Capture the cell that displays the provided text and extract its [X, Y] central coordinate. 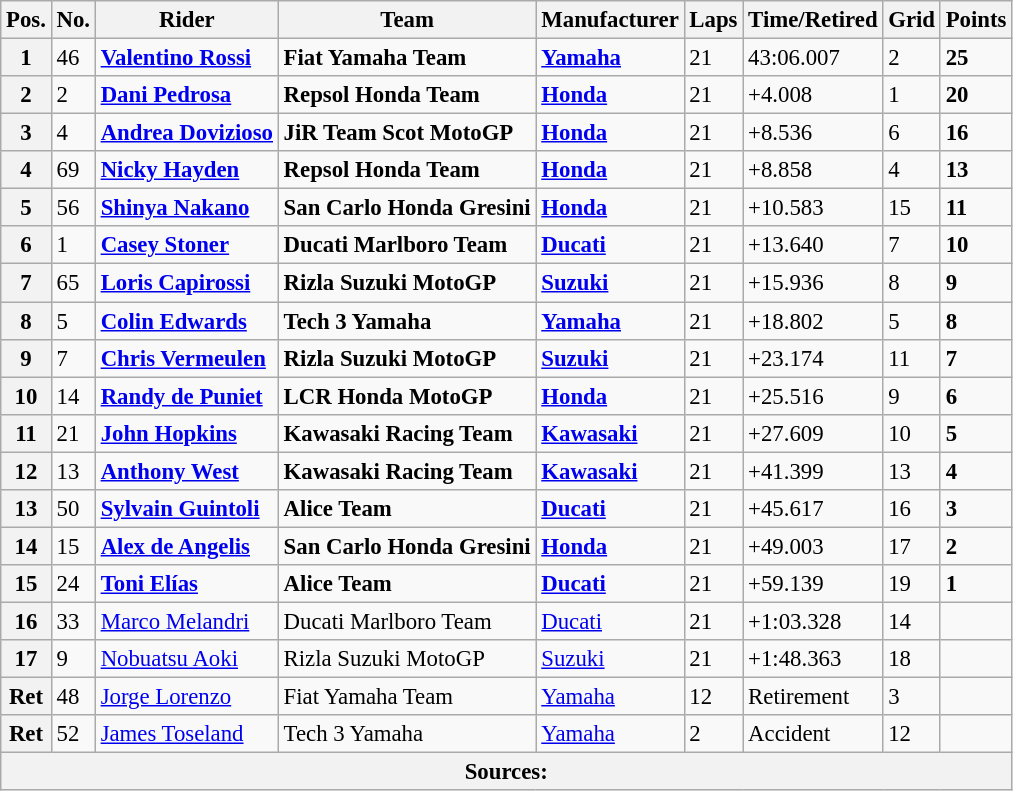
+25.516 [813, 396]
33 [73, 621]
Randy de Puniet [186, 396]
Marco Melandri [186, 621]
Casey Stoner [186, 245]
Manufacturer [610, 20]
+59.139 [813, 584]
20 [976, 95]
Laps [714, 20]
46 [73, 58]
+8.536 [813, 133]
Chris Vermeulen [186, 358]
Team [407, 20]
Toni Elías [186, 584]
48 [73, 697]
+49.003 [813, 546]
James Toseland [186, 734]
Sylvain Guintoli [186, 509]
Retirement [813, 697]
Valentino Rossi [186, 58]
+15.936 [813, 283]
Loris Capirossi [186, 283]
24 [73, 584]
LCR Honda MotoGP [407, 396]
+45.617 [813, 509]
+23.174 [813, 358]
+18.802 [813, 321]
Points [976, 20]
Pos. [26, 20]
+1:03.328 [813, 621]
+4.008 [813, 95]
+8.858 [813, 170]
18 [912, 659]
69 [73, 170]
Time/Retired [813, 20]
Anthony West [186, 471]
JiR Team Scot MotoGP [407, 133]
Nobuatsu Aoki [186, 659]
Andrea Dovizioso [186, 133]
43:06.007 [813, 58]
19 [912, 584]
52 [73, 734]
Dani Pedrosa [186, 95]
Alex de Angelis [186, 546]
Grid [912, 20]
Jorge Lorenzo [186, 697]
+27.609 [813, 433]
50 [73, 509]
56 [73, 208]
Sources: [506, 772]
+10.583 [813, 208]
Rider [186, 20]
+1:48.363 [813, 659]
No. [73, 20]
Nicky Hayden [186, 170]
25 [976, 58]
Colin Edwards [186, 321]
John Hopkins [186, 433]
Shinya Nakano [186, 208]
+13.640 [813, 245]
65 [73, 283]
+41.399 [813, 471]
Accident [813, 734]
